Pinpoint the cell where the given text exists, returning its [X, Y] midpoint coordinate. 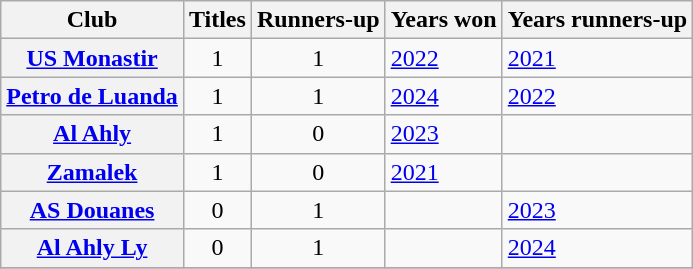
Runners-up [318, 20]
Years won [444, 20]
Al Ahly [92, 134]
Club [92, 20]
Petro de Luanda [92, 96]
US Monastir [92, 58]
Titles [217, 20]
Years runners-up [597, 20]
Al Ahly Ly [92, 248]
Zamalek [92, 172]
AS Douanes [92, 210]
